Return the [x, y] coordinate for the center point of the cell that contains the specified text.  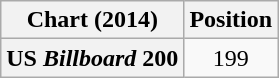
US Billboard 200 [92, 58]
Chart (2014) [92, 20]
Position [231, 20]
199 [231, 58]
